Identify which cell holds the provided text, then report its [X, Y] central coordinate. 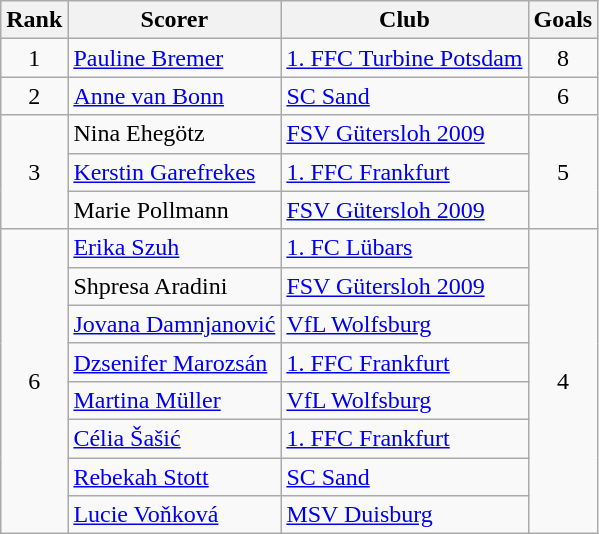
Kerstin Garefrekes [174, 172]
Rank [34, 20]
Rebekah Stott [174, 477]
2 [34, 96]
Marie Pollmann [174, 210]
Dzsenifer Marozsán [174, 362]
1. FFC Turbine Potsdam [404, 58]
8 [563, 58]
Club [404, 20]
1. FC Lübars [404, 248]
Martina Müller [174, 400]
4 [563, 381]
Goals [563, 20]
Pauline Bremer [174, 58]
MSV Duisburg [404, 515]
Célia Šašić [174, 438]
Scorer [174, 20]
3 [34, 172]
Shpresa Aradini [174, 286]
5 [563, 172]
Jovana Damnjanović [174, 324]
1 [34, 58]
Lucie Voňková [174, 515]
Anne van Bonn [174, 96]
Erika Szuh [174, 248]
Nina Ehegötz [174, 134]
